Pinpoint the cell where the given text exists, returning its [X, Y] midpoint coordinate. 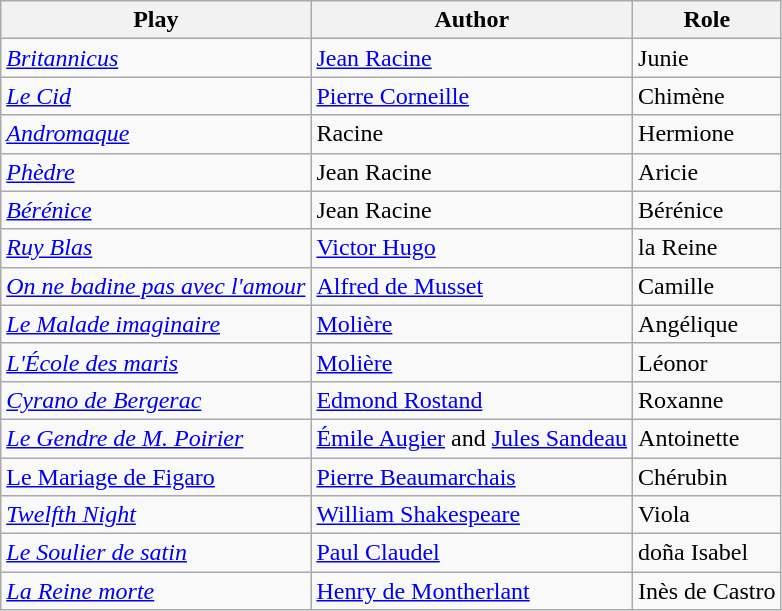
Antoinette [707, 438]
Aricie [707, 172]
Victor Hugo [472, 248]
Alfred de Musset [472, 286]
Henry de Montherlant [472, 591]
Pierre Beaumarchais [472, 477]
Viola [707, 515]
On ne badine pas avec l'amour [156, 286]
Chimène [707, 96]
Racine [472, 134]
Play [156, 20]
Chérubin [707, 477]
Le Mariage de Figaro [156, 477]
Le Soulier de satin [156, 553]
Le Gendre de M. Poirier [156, 438]
Hermione [707, 134]
La Reine morte [156, 591]
Le Cid [156, 96]
Léonor [707, 362]
doña Isabel [707, 553]
Phèdre [156, 172]
L'École des maris [156, 362]
Inès de Castro [707, 591]
Junie [707, 58]
Émile Augier and Jules Sandeau [472, 438]
Pierre Corneille [472, 96]
Paul Claudel [472, 553]
Role [707, 20]
Britannicus [156, 58]
Cyrano de Bergerac [156, 400]
William Shakespeare [472, 515]
Author [472, 20]
Angélique [707, 324]
Edmond Rostand [472, 400]
Camille [707, 286]
Andromaque [156, 134]
Le Malade imaginaire [156, 324]
Ruy Blas [156, 248]
Roxanne [707, 400]
la Reine [707, 248]
Twelfth Night [156, 515]
